From the cell containing the given text, extract its center point as [x, y] coordinate. 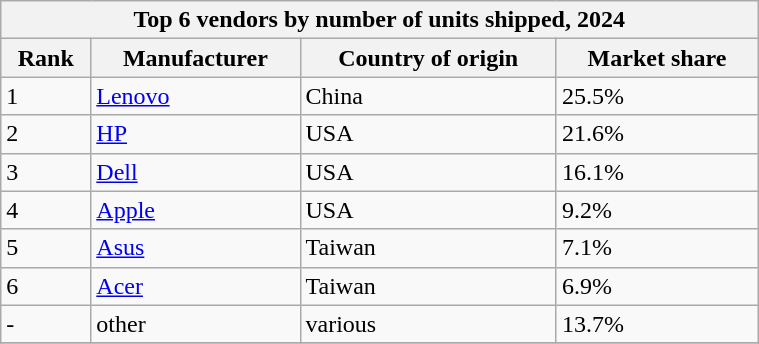
Top 6 vendors by number of units shipped, 2024 [380, 20]
Acer [196, 286]
7.1% [656, 248]
Country of origin [428, 58]
6 [46, 286]
China [428, 96]
21.6% [656, 134]
Rank [46, 58]
4 [46, 210]
2 [46, 134]
5 [46, 248]
Dell [196, 172]
Asus [196, 248]
Lenovo [196, 96]
various [428, 324]
16.1% [656, 172]
Market share [656, 58]
9.2% [656, 210]
other [196, 324]
13.7% [656, 324]
Apple [196, 210]
25.5% [656, 96]
1 [46, 96]
- [46, 324]
6.9% [656, 286]
HP [196, 134]
Manufacturer [196, 58]
3 [46, 172]
